For the text-containing cell, return its midpoint in [X, Y] coordinate format. 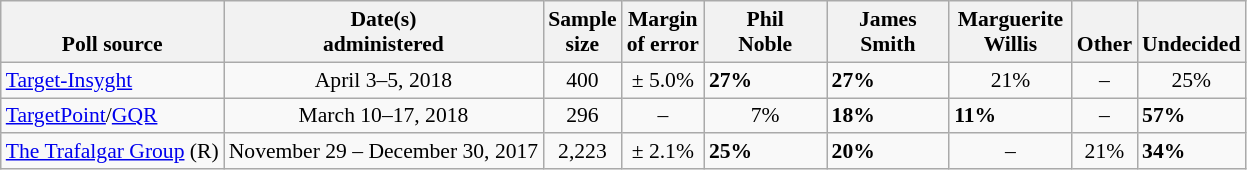
Poll source [112, 32]
20% [888, 152]
Target-Insyght [112, 80]
± 2.1% [663, 152]
PhilNoble [766, 32]
11% [1010, 116]
Other [1104, 32]
TargetPoint/GQR [112, 116]
2,223 [582, 152]
November 29 – December 30, 2017 [384, 152]
7% [766, 116]
Marginof error [663, 32]
296 [582, 116]
Date(s)administered [384, 32]
The Trafalgar Group (R) [112, 152]
400 [582, 80]
34% [1191, 152]
MargueriteWillis [1010, 32]
Samplesize [582, 32]
April 3–5, 2018 [384, 80]
57% [1191, 116]
18% [888, 116]
March 10–17, 2018 [384, 116]
Undecided [1191, 32]
JamesSmith [888, 32]
± 5.0% [663, 80]
